Capture the cell that displays the provided text and extract its [X, Y] central coordinate. 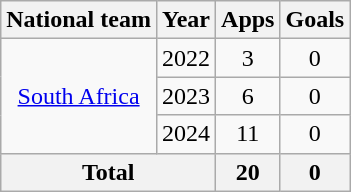
National team [79, 20]
Goals [315, 20]
11 [248, 134]
20 [248, 172]
2022 [186, 58]
3 [248, 58]
2023 [186, 96]
6 [248, 96]
2024 [186, 134]
Apps [248, 20]
South Africa [79, 96]
Year [186, 20]
Total [108, 172]
